For the text-containing cell, return its midpoint in (x, y) coordinate format. 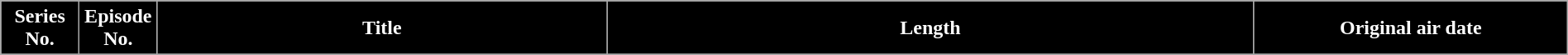
EpisodeNo. (117, 28)
SeriesNo. (40, 28)
Original air date (1411, 28)
Title (382, 28)
Length (931, 28)
